Output the (X, Y) coordinate of the center of the cell containing the given text.  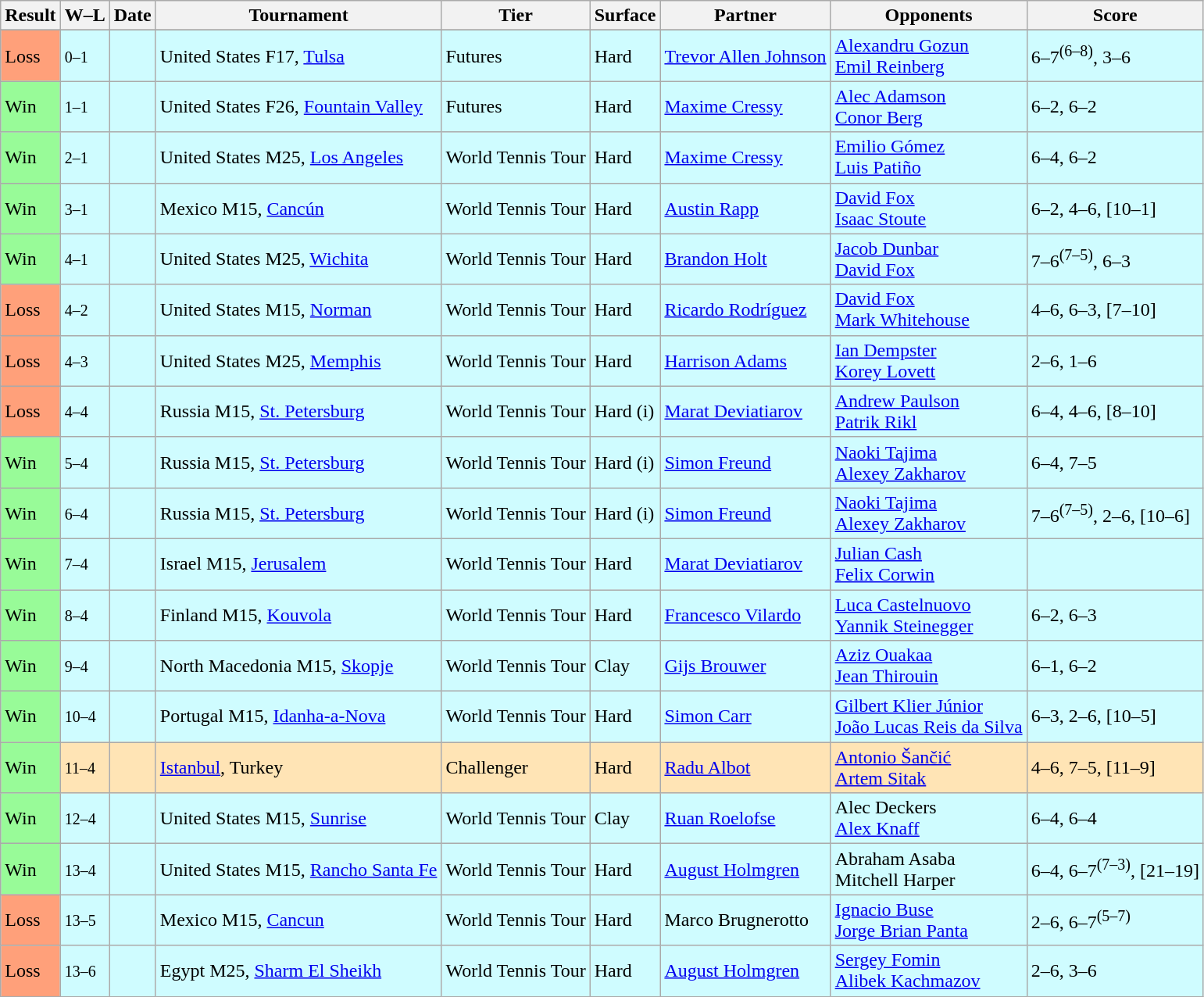
4–4 (84, 411)
Austin Rapp (745, 208)
Alexandru Gozun Emil Reinberg (928, 56)
United States M15, Rancho Santa Fe (298, 869)
6–2, 6–3 (1115, 614)
Ian Dempster Korey Lovett (928, 361)
Francesco Vilardo (745, 614)
6–1, 6–2 (1115, 666)
Ruan Roelofse (745, 819)
0–1 (84, 56)
Brandon Holt (745, 259)
Mexico M15, Cancun (298, 920)
Surface (625, 16)
6–4, 7–5 (1115, 463)
Gilbert Klier Júnior João Lucas Reis da Silva (928, 717)
7–4 (84, 564)
North Macedonia M15, Skopje (298, 666)
Julian Cash Felix Corwin (928, 564)
13–6 (84, 970)
Emilio Gómez Luis Patiño (928, 158)
13–5 (84, 920)
United States M15, Sunrise (298, 819)
4–6, 7–5, [11–9] (1115, 767)
3–1 (84, 208)
6–3, 2–6, [10–5] (1115, 717)
Sergey Fomin Alibek Kachmazov (928, 970)
4–1 (84, 259)
Portugal M15, Idanha-a-Nova (298, 717)
Alec Adamson Conor Berg (928, 106)
8–4 (84, 614)
Gijs Brouwer (745, 666)
Andrew Paulson Patrik Rikl (928, 411)
David Fox Mark Whitehouse (928, 309)
Date (133, 16)
Ricardo Rodríguez (745, 309)
Challenger (516, 767)
United States M25, Los Angeles (298, 158)
David Fox Isaac Stoute (928, 208)
Jacob Dunbar David Fox (928, 259)
Luca Castelnuovo Yannik Steinegger (928, 614)
Mexico M15, Cancún (298, 208)
13–4 (84, 869)
Finland M15, Kouvola (298, 614)
United States M15, Norman (298, 309)
Harrison Adams (745, 361)
10–4 (84, 717)
Antonio Šančić Artem Sitak (928, 767)
12–4 (84, 819)
Result (30, 16)
Score (1115, 16)
2–1 (84, 158)
W–L (84, 16)
Israel M15, Jerusalem (298, 564)
Egypt M25, Sharm El Sheikh (298, 970)
Opponents (928, 16)
6–4, 4–6, [8–10] (1115, 411)
United States M25, Wichita (298, 259)
4–6, 6–3, [7–10] (1115, 309)
7–6(7–5), 6–3 (1115, 259)
Radu Albot (745, 767)
9–4 (84, 666)
6–2, 6–2 (1115, 106)
Marco Brugnerotto (745, 920)
Partner (745, 16)
Tournament (298, 16)
6–7(6–8), 3–6 (1115, 56)
Istanbul, Turkey (298, 767)
1–1 (84, 106)
11–4 (84, 767)
6–4, 6–7(7–3), [21–19] (1115, 869)
Tier (516, 16)
4–3 (84, 361)
United States F26, Fountain Valley (298, 106)
Alec Deckers Alex Knaff (928, 819)
Trevor Allen Johnson (745, 56)
2–6, 3–6 (1115, 970)
2–6, 1–6 (1115, 361)
2–6, 6–7(5–7) (1115, 920)
5–4 (84, 463)
6–4 (84, 513)
4–2 (84, 309)
6–4, 6–2 (1115, 158)
Aziz Ouakaa Jean Thirouin (928, 666)
6–4, 6–4 (1115, 819)
United States F17, Tulsa (298, 56)
Ignacio Buse Jorge Brian Panta (928, 920)
United States M25, Memphis (298, 361)
Abraham Asaba Mitchell Harper (928, 869)
Simon Carr (745, 717)
6–2, 4–6, [10–1] (1115, 208)
7–6(7–5), 2–6, [10–6] (1115, 513)
